Extract the [X, Y] coordinate from the center of the cell holding the provided text.  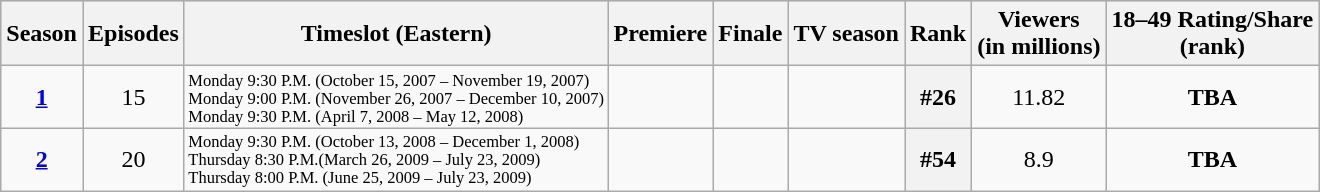
15 [133, 97]
Episodes [133, 34]
18–49 Rating/Share (rank) [1212, 34]
Premiere [660, 34]
1 [42, 97]
Season [42, 34]
Timeslot (Eastern) [396, 34]
TV season [846, 34]
20 [133, 159]
2 [42, 159]
Finale [750, 34]
8.9 [1039, 159]
Rank [938, 34]
#26 [938, 97]
11.82 [1039, 97]
Viewers(in millions) [1039, 34]
#54 [938, 159]
